Determine the [x, y] coordinate at the center of the cell enclosing the given text.  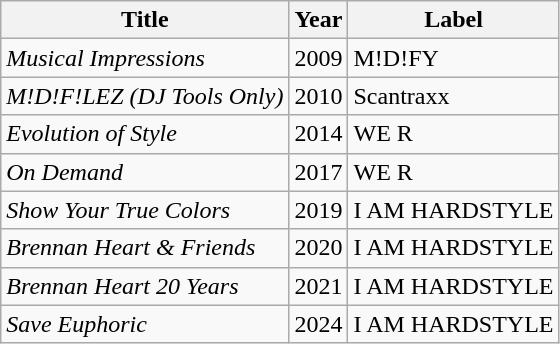
Brennan Heart 20 Years [145, 286]
Scantraxx [454, 96]
2009 [318, 58]
2024 [318, 324]
2010 [318, 96]
On Demand [145, 172]
Show Your True Colors [145, 210]
2014 [318, 134]
Brennan Heart & Friends [145, 248]
2021 [318, 286]
2020 [318, 248]
M!D!FY [454, 58]
Evolution of Style [145, 134]
Year [318, 20]
2019 [318, 210]
Label [454, 20]
2017 [318, 172]
M!D!F!LEZ (DJ Tools Only) [145, 96]
Musical Impressions [145, 58]
Save Euphoric [145, 324]
Title [145, 20]
